Scan for the cell matching the given text and deliver its (x, y) coordinate at center. 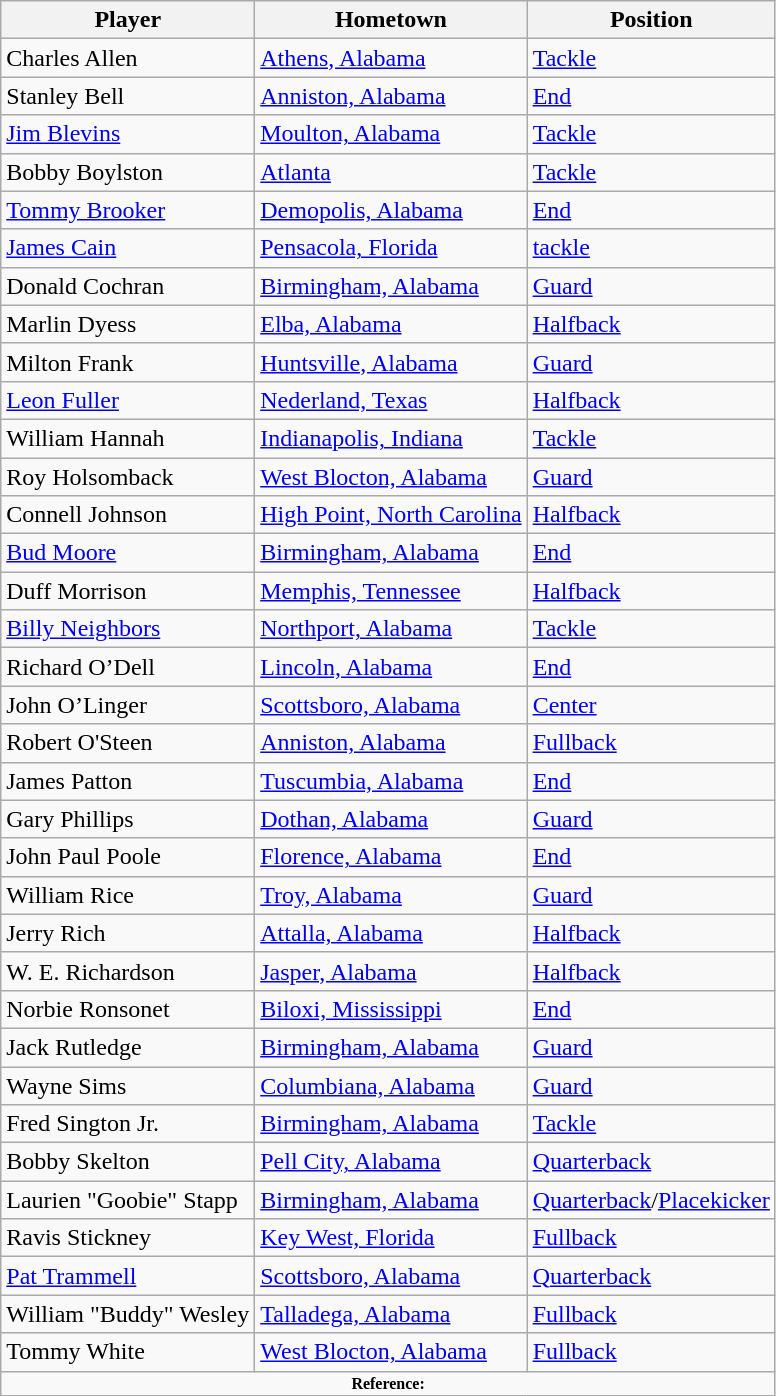
William Rice (128, 895)
Reference: (388, 1383)
Moulton, Alabama (391, 134)
Attalla, Alabama (391, 933)
Leon Fuller (128, 400)
Tuscumbia, Alabama (391, 781)
Milton Frank (128, 362)
Florence, Alabama (391, 857)
High Point, North Carolina (391, 515)
Jasper, Alabama (391, 971)
Donald Cochran (128, 286)
Indianapolis, Indiana (391, 438)
Billy Neighbors (128, 629)
Memphis, Tennessee (391, 591)
Elba, Alabama (391, 324)
Biloxi, Mississippi (391, 1009)
John O’Linger (128, 705)
Richard O’Dell (128, 667)
Wayne Sims (128, 1085)
Position (651, 20)
Northport, Alabama (391, 629)
Tommy White (128, 1352)
James Patton (128, 781)
Hometown (391, 20)
Lincoln, Alabama (391, 667)
William "Buddy" Wesley (128, 1314)
Jim Blevins (128, 134)
Charles Allen (128, 58)
Nederland, Texas (391, 400)
Key West, Florida (391, 1238)
Columbiana, Alabama (391, 1085)
Athens, Alabama (391, 58)
Pensacola, Florida (391, 248)
Marlin Dyess (128, 324)
Pat Trammell (128, 1276)
Jack Rutledge (128, 1047)
Troy, Alabama (391, 895)
Stanley Bell (128, 96)
Laurien "Goobie" Stapp (128, 1200)
Atlanta (391, 172)
tackle (651, 248)
Dothan, Alabama (391, 819)
Center (651, 705)
Gary Phillips (128, 819)
William Hannah (128, 438)
Norbie Ronsonet (128, 1009)
Bobby Boylston (128, 172)
Jerry Rich (128, 933)
James Cain (128, 248)
Tommy Brooker (128, 210)
Connell Johnson (128, 515)
Fred Sington Jr. (128, 1124)
Pell City, Alabama (391, 1162)
Huntsville, Alabama (391, 362)
John Paul Poole (128, 857)
Player (128, 20)
Duff Morrison (128, 591)
W. E. Richardson (128, 971)
Demopolis, Alabama (391, 210)
Bobby Skelton (128, 1162)
Talladega, Alabama (391, 1314)
Ravis Stickney (128, 1238)
Roy Holsomback (128, 477)
Quarterback/Placekicker (651, 1200)
Robert O'Steen (128, 743)
Bud Moore (128, 553)
